Capture the cell that displays the provided text and extract its (x, y) central coordinate. 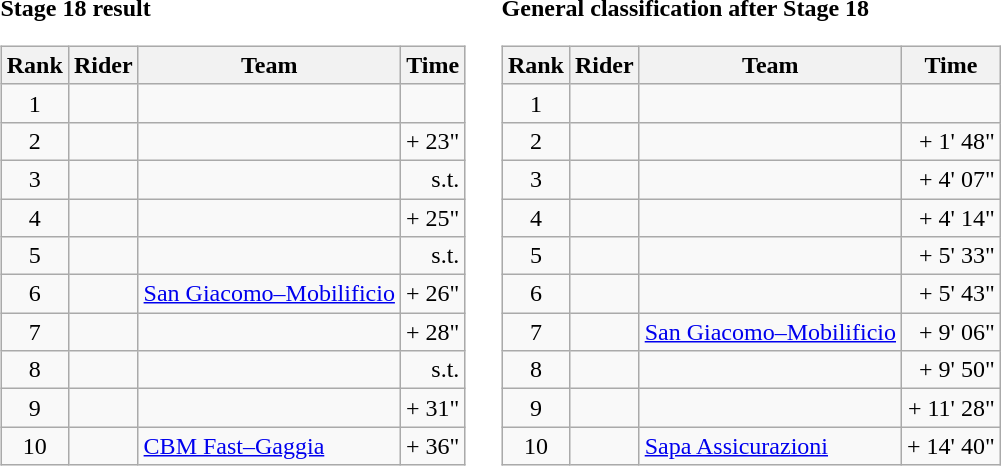
Sapa Assicurazioni (770, 446)
+ 4' 07" (952, 179)
+ 31" (432, 408)
+ 9' 06" (952, 332)
+ 5' 33" (952, 256)
+ 23" (432, 141)
+ 1' 48" (952, 141)
+ 28" (432, 332)
CBM Fast–Gaggia (269, 446)
+ 25" (432, 217)
+ 26" (432, 294)
+ 14' 40" (952, 446)
+ 36" (432, 446)
+ 11' 28" (952, 408)
+ 9' 50" (952, 370)
+ 4' 14" (952, 217)
+ 5' 43" (952, 294)
